Return (x, y) of the center of cell containing provided text 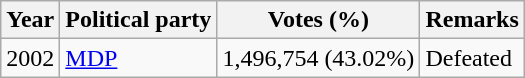
2002 (30, 58)
1,496,754 (43.02%) (318, 58)
Year (30, 20)
Political party (138, 20)
Remarks (472, 20)
Votes (%) (318, 20)
MDP (138, 58)
Defeated (472, 58)
